Return the [x, y] coordinate for the center point of the cell that contains the specified text.  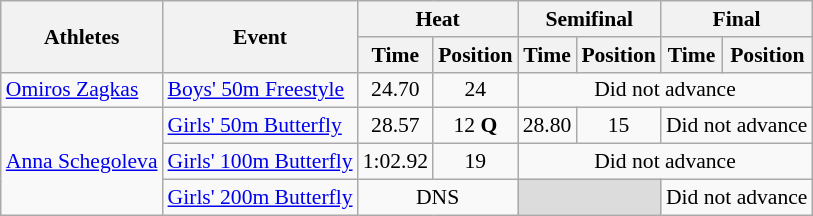
19 [475, 162]
15 [618, 126]
Event [260, 36]
Anna Schegoleva [82, 162]
24 [475, 90]
1:02.92 [396, 162]
Girls' 50m Butterfly [260, 126]
Omiros Zagkas [82, 90]
DNS [438, 197]
28.80 [548, 126]
Boys' 50m Freestyle [260, 90]
Final [737, 19]
Athletes [82, 36]
Girls' 100m Butterfly [260, 162]
Heat [438, 19]
Semifinal [590, 19]
Girls' 200m Butterfly [260, 197]
12 Q [475, 126]
28.57 [396, 126]
24.70 [396, 90]
